Find where the given text appears and provide that cell's center as [x, y] coordinate. 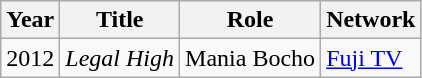
Network [371, 20]
Legal High [120, 58]
Title [120, 20]
Mania Bocho [250, 58]
2012 [30, 58]
Fuji TV [371, 58]
Role [250, 20]
Year [30, 20]
